Locate the cell with the specified text and output its (x, y) center coordinate. 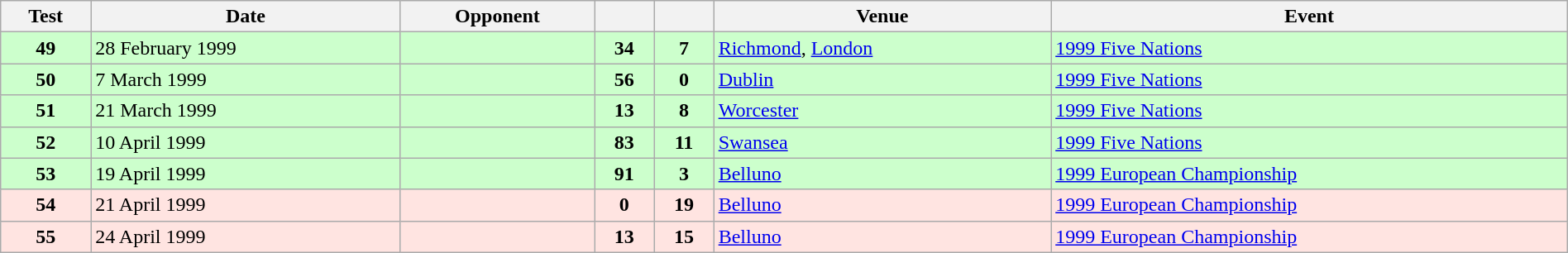
Test (46, 17)
11 (684, 142)
7 (684, 48)
49 (46, 48)
83 (624, 142)
54 (46, 205)
Date (246, 17)
3 (684, 174)
53 (46, 174)
28 February 1999 (246, 48)
56 (624, 79)
7 March 1999 (246, 79)
15 (684, 236)
Opponent (497, 17)
34 (624, 48)
8 (684, 111)
19 (684, 205)
Dublin (882, 79)
50 (46, 79)
10 April 1999 (246, 142)
21 March 1999 (246, 111)
Event (1310, 17)
52 (46, 142)
51 (46, 111)
Venue (882, 17)
24 April 1999 (246, 236)
91 (624, 174)
Richmond, London (882, 48)
55 (46, 236)
Swansea (882, 142)
19 April 1999 (246, 174)
21 April 1999 (246, 205)
Worcester (882, 111)
